Output the [x, y] coordinate of the center of the cell containing the given text.  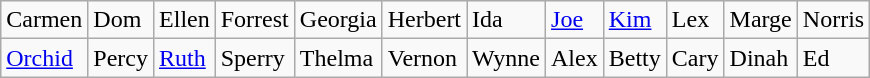
Dinah [760, 58]
Joe [575, 20]
Percy [121, 58]
Forrest [254, 20]
Ruth [185, 58]
Lex [695, 20]
Kim [634, 20]
Cary [695, 58]
Sperry [254, 58]
Norris [833, 20]
Alex [575, 58]
Georgia [338, 20]
Ellen [185, 20]
Dom [121, 20]
Betty [634, 58]
Ida [506, 20]
Thelma [338, 58]
Herbert [424, 20]
Orchid [44, 58]
Vernon [424, 58]
Wynne [506, 58]
Carmen [44, 20]
Marge [760, 20]
Ed [833, 58]
